Provide the [X, Y] coordinate of the cell's center where the given text is located.  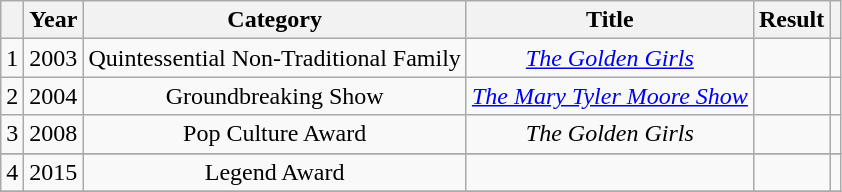
Pop Culture Award [274, 134]
Legend Award [274, 172]
Groundbreaking Show [274, 96]
2015 [54, 172]
2004 [54, 96]
4 [12, 172]
Year [54, 20]
2008 [54, 134]
Result [791, 20]
1 [12, 58]
3 [12, 134]
The Mary Tyler Moore Show [610, 96]
Title [610, 20]
Quintessential Non-Traditional Family [274, 58]
Category [274, 20]
2 [12, 96]
2003 [54, 58]
